Return (x, y) of the center of cell containing provided text 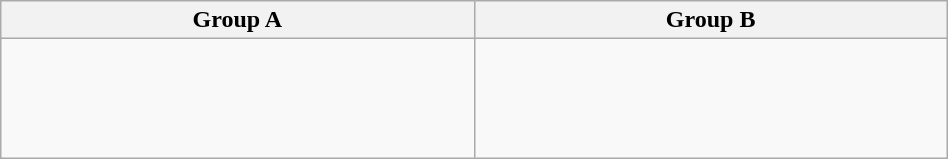
Group B (710, 20)
Group A (238, 20)
